Determine the (x, y) coordinate at the center of the cell enclosing the given text.  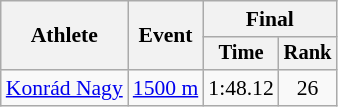
1500 m (166, 88)
Rank (308, 54)
1:48.12 (240, 88)
Event (166, 36)
26 (308, 88)
Time (240, 54)
Final (270, 19)
Athlete (64, 36)
Konrád Nagy (64, 88)
